Output the [X, Y] coordinate of the center of the cell containing the given text.  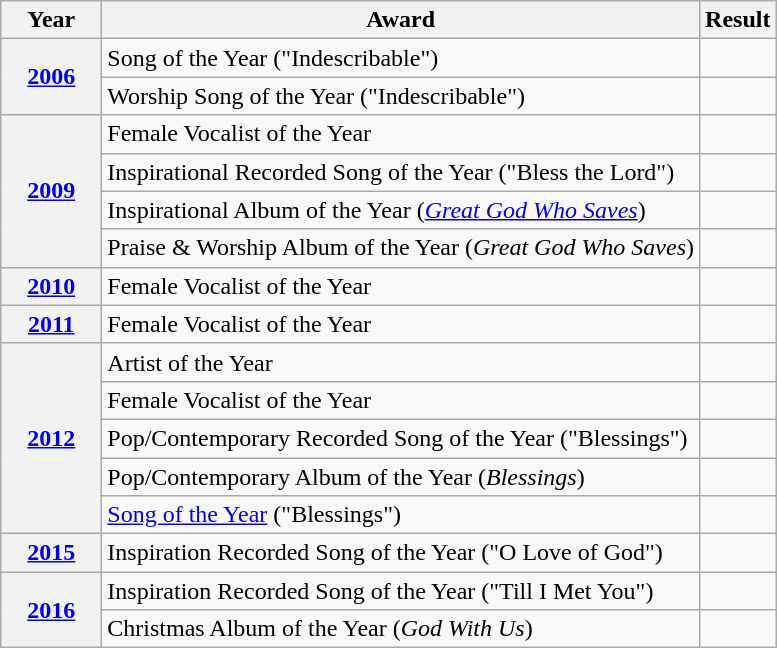
Christmas Album of the Year (God With Us) [401, 629]
Song of the Year ("Blessings") [401, 515]
2012 [52, 438]
Worship Song of the Year ("Indescribable") [401, 96]
Award [401, 20]
2015 [52, 553]
Praise & Worship Album of the Year (Great God Who Saves) [401, 248]
Year [52, 20]
Inspirational Recorded Song of the Year ("Bless the Lord") [401, 172]
Artist of the Year [401, 362]
Inspiration Recorded Song of the Year ("Till I Met You") [401, 591]
Pop/Contemporary Album of the Year (Blessings) [401, 477]
Inspiration Recorded Song of the Year ("O Love of God") [401, 553]
Result [738, 20]
2010 [52, 286]
Pop/Contemporary Recorded Song of the Year ("Blessings") [401, 438]
Song of the Year ("Indescribable") [401, 58]
2006 [52, 77]
2009 [52, 191]
2011 [52, 324]
2016 [52, 610]
Inspirational Album of the Year (Great God Who Saves) [401, 210]
